Identify which cell holds the provided text, then report its [x, y] central coordinate. 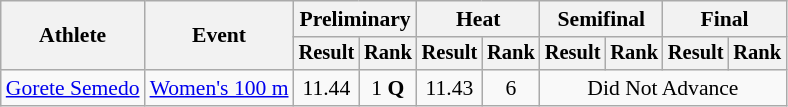
Heat [478, 19]
Semifinal [602, 19]
6 [511, 88]
Event [220, 36]
Did Not Advance [663, 88]
Gorete Semedo [73, 88]
Athlete [73, 36]
1 Q [388, 88]
11.43 [450, 88]
Women's 100 m [220, 88]
Preliminary [356, 19]
Final [724, 19]
11.44 [327, 88]
